Determine the [x, y] coordinate at the center of the cell enclosing the given text.  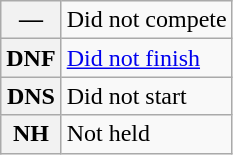
— [31, 20]
NH [31, 134]
Did not compete [146, 20]
Did not finish [146, 58]
DNF [31, 58]
Not held [146, 134]
Did not start [146, 96]
DNS [31, 96]
